Output the (x, y) coordinate of the center of the cell containing the given text.  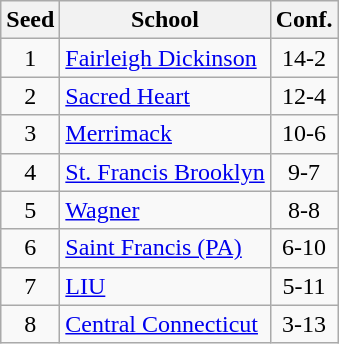
9-7 (304, 172)
3-13 (304, 324)
12-4 (304, 96)
4 (30, 172)
Fairleigh Dickinson (165, 58)
5 (30, 210)
Wagner (165, 210)
Conf. (304, 20)
Sacred Heart (165, 96)
Central Connecticut (165, 324)
3 (30, 134)
6 (30, 248)
1 (30, 58)
14-2 (304, 58)
Seed (30, 20)
LIU (165, 286)
St. Francis Brooklyn (165, 172)
8 (30, 324)
School (165, 20)
8-8 (304, 210)
6-10 (304, 248)
10-6 (304, 134)
7 (30, 286)
5-11 (304, 286)
2 (30, 96)
Saint Francis (PA) (165, 248)
Merrimack (165, 134)
